Find where the given text appears and provide that cell's center as (X, Y) coordinate. 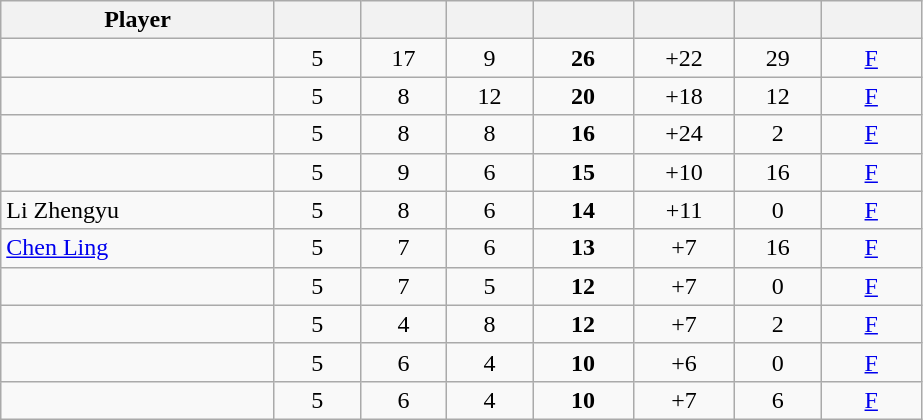
13 (582, 248)
17 (403, 58)
+22 (684, 58)
Chen Ling (138, 248)
14 (582, 210)
Li Zhengyu (138, 210)
+11 (684, 210)
26 (582, 58)
Player (138, 20)
15 (582, 172)
20 (582, 96)
+18 (684, 96)
+6 (684, 362)
+24 (684, 134)
29 (778, 58)
+10 (684, 172)
